Pinpoint the cell where the given text exists, returning its (X, Y) midpoint coordinate. 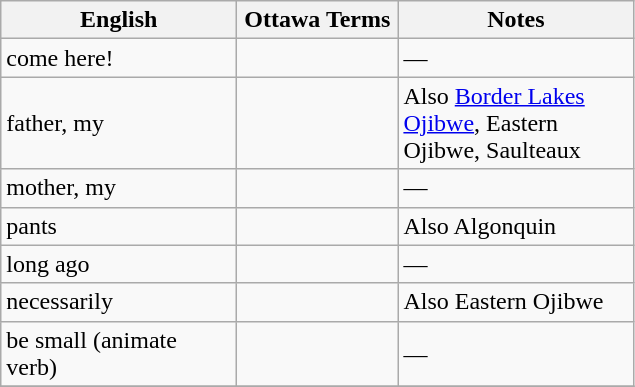
long ago (119, 264)
Also Border Lakes Ojibwe, Eastern Ojibwe, Saulteaux (516, 123)
Ottawa Terms (318, 20)
English (119, 20)
be small (animate verb) (119, 354)
mother, my (119, 188)
father, my (119, 123)
come here! (119, 58)
pants (119, 226)
Also Eastern Ojibwe (516, 302)
Notes (516, 20)
necessarily (119, 302)
Also Algonquin (516, 226)
